Pinpoint the cell where the given text exists, returning its [X, Y] midpoint coordinate. 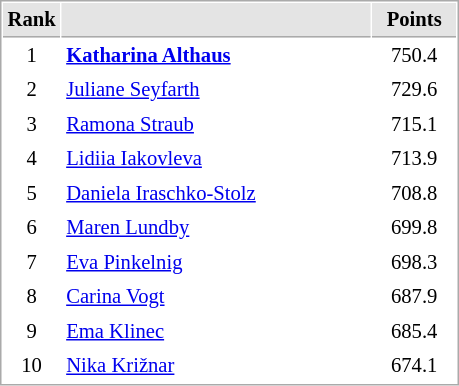
Carina Vogt [216, 296]
6 [32, 228]
Maren Lundby [216, 228]
2 [32, 90]
4 [32, 158]
674.1 [414, 366]
750.4 [414, 56]
Eva Pinkelnig [216, 262]
Daniela Iraschko-Stolz [216, 194]
698.3 [414, 262]
Points [414, 20]
Ema Klinec [216, 332]
10 [32, 366]
Rank [32, 20]
Katharina Althaus [216, 56]
729.6 [414, 90]
713.9 [414, 158]
Ramona Straub [216, 124]
8 [32, 296]
5 [32, 194]
7 [32, 262]
1 [32, 56]
715.1 [414, 124]
Juliane Seyfarth [216, 90]
699.8 [414, 228]
687.9 [414, 296]
685.4 [414, 332]
Nika Križnar [216, 366]
Lidiia Iakovleva [216, 158]
3 [32, 124]
708.8 [414, 194]
9 [32, 332]
